Capture the cell that displays the provided text and extract its (x, y) central coordinate. 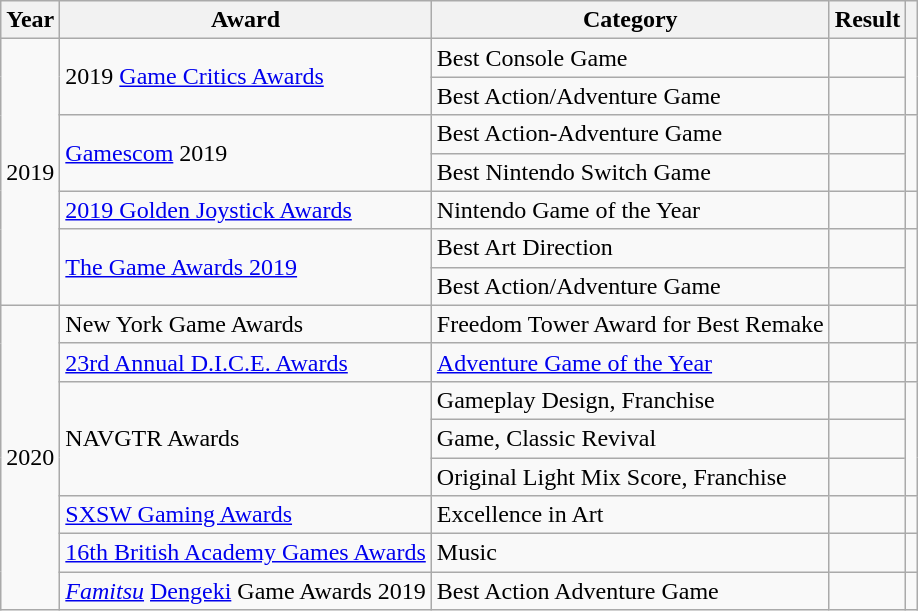
Game, Classic Revival (630, 438)
Gameplay Design, Franchise (630, 400)
Category (630, 20)
Excellence in Art (630, 515)
Gamescom 2019 (246, 153)
Original Light Mix Score, Franchise (630, 477)
Nintendo Game of the Year (630, 210)
Music (630, 553)
Best Console Game (630, 58)
2020 (30, 457)
New York Game Awards (246, 324)
Famitsu Dengeki Game Awards 2019 (246, 591)
2019 Game Critics Awards (246, 77)
Best Nintendo Switch Game (630, 172)
23rd Annual D.I.C.E. Awards (246, 362)
Best Action-Adventure Game (630, 134)
Year (30, 20)
SXSW Gaming Awards (246, 515)
2019 Golden Joystick Awards (246, 210)
The Game Awards 2019 (246, 267)
Adventure Game of the Year (630, 362)
2019 (30, 172)
Freedom Tower Award for Best Remake (630, 324)
NAVGTR Awards (246, 438)
Best Art Direction (630, 248)
Best Action Adventure Game (630, 591)
Award (246, 20)
16th British Academy Games Awards (246, 553)
Result (867, 20)
